For the text-containing cell, return its midpoint in [x, y] coordinate format. 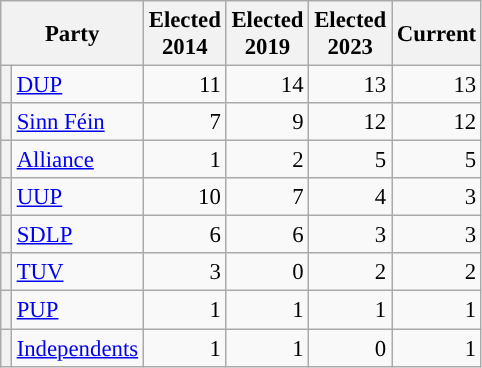
SDLP [77, 235]
DUP [77, 85]
UUP [77, 197]
Party [72, 34]
Sinn Féin [77, 122]
Independents [77, 348]
Elected 2019 [268, 34]
14 [268, 85]
9 [268, 122]
10 [184, 197]
Elected 2014 [184, 34]
PUP [77, 310]
Alliance [77, 160]
Elected 2023 [350, 34]
Current [437, 34]
4 [350, 197]
TUV [77, 273]
11 [184, 85]
